Detect which cell encompasses the target text, then output its (X, Y) center coordinate. 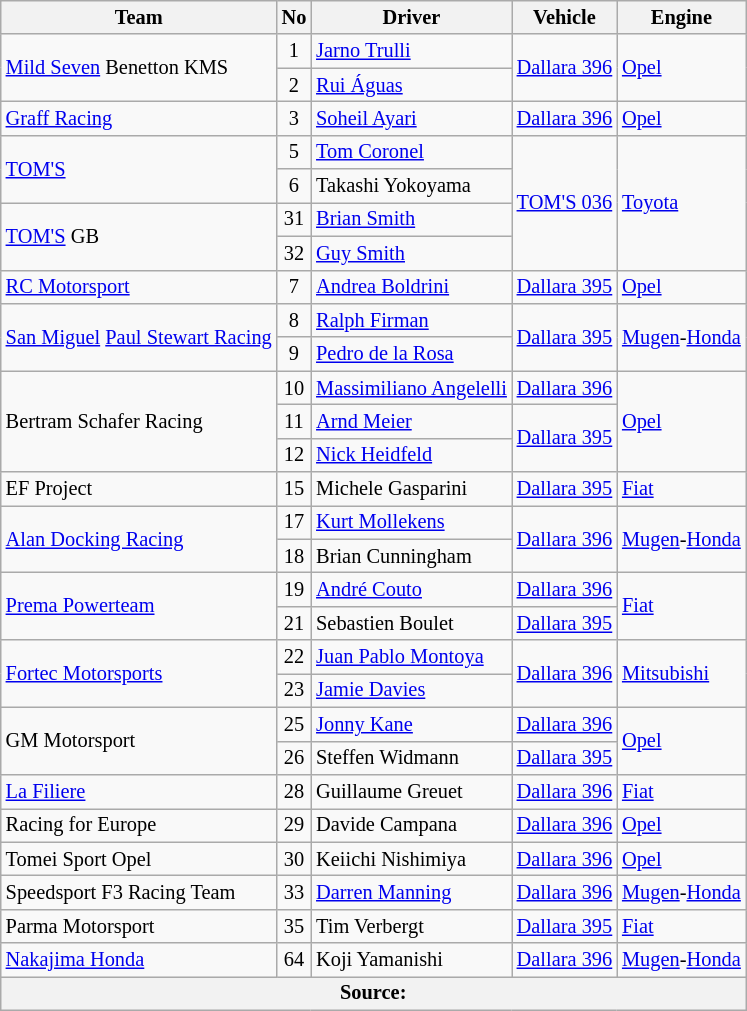
Keiichi Nishimiya (412, 859)
Source: (374, 993)
San Miguel Paul Stewart Racing (139, 336)
Speedsport F3 Racing Team (139, 892)
Ralph Firman (412, 320)
Tomei Sport Opel (139, 859)
7 (294, 287)
26 (294, 758)
Takashi Yokoyama (412, 186)
EF Project (139, 489)
GM Motorsport (139, 740)
30 (294, 859)
Guy Smith (412, 253)
Racing for Europe (139, 825)
No (294, 17)
Pedro de la Rosa (412, 354)
9 (294, 354)
23 (294, 690)
64 (294, 960)
1 (294, 51)
Mitsubishi (682, 674)
Kurt Mollekens (412, 522)
La Filiere (139, 791)
Arnd Meier (412, 421)
Fortec Motorsports (139, 674)
Driver (412, 17)
28 (294, 791)
32 (294, 253)
Massimiliano Angelelli (412, 388)
Mild Seven Benetton KMS (139, 68)
Davide Campana (412, 825)
Tom Coronel (412, 152)
12 (294, 455)
8 (294, 320)
Prema Powerteam (139, 606)
André Couto (412, 589)
35 (294, 926)
Tim Verbergt (412, 926)
Team (139, 17)
Koji Yamanishi (412, 960)
Michele Gasparini (412, 489)
2 (294, 85)
Rui Águas (412, 85)
Steffen Widmann (412, 758)
Jonny Kane (412, 724)
5 (294, 152)
29 (294, 825)
Sebastien Boulet (412, 623)
Toyota (682, 202)
RC Motorsport (139, 287)
3 (294, 118)
Engine (682, 17)
6 (294, 186)
Bertram Schafer Racing (139, 422)
Jamie Davies (412, 690)
Graff Racing (139, 118)
Vehicle (564, 17)
Guillaume Greuet (412, 791)
22 (294, 657)
31 (294, 219)
Nakajima Honda (139, 960)
21 (294, 623)
TOM'S 036 (564, 202)
Nick Heidfeld (412, 455)
17 (294, 522)
15 (294, 489)
Parma Motorsport (139, 926)
Juan Pablo Montoya (412, 657)
19 (294, 589)
25 (294, 724)
Jarno Trulli (412, 51)
Brian Cunningham (412, 556)
18 (294, 556)
Soheil Ayari (412, 118)
Alan Docking Racing (139, 538)
Darren Manning (412, 892)
11 (294, 421)
TOM'S (139, 168)
33 (294, 892)
Brian Smith (412, 219)
10 (294, 388)
Andrea Boldrini (412, 287)
TOM'S GB (139, 236)
